Search for the cell housing the specified text and yield its [X, Y] center coordinate. 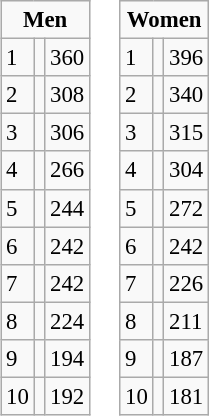
306 [68, 133]
181 [186, 396]
Women [164, 20]
396 [186, 58]
340 [186, 95]
211 [186, 321]
266 [68, 170]
315 [186, 133]
308 [68, 95]
244 [68, 208]
304 [186, 170]
192 [68, 396]
360 [68, 58]
224 [68, 321]
187 [186, 358]
226 [186, 283]
194 [68, 358]
Men [46, 20]
272 [186, 208]
